From the cell containing the given text, extract its center point as [X, Y] coordinate. 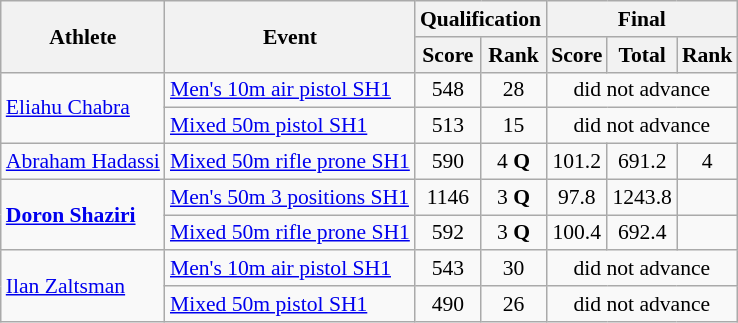
Total [642, 55]
1243.8 [642, 197]
513 [448, 126]
101.2 [576, 162]
Men's 50m 3 positions SH1 [290, 197]
590 [448, 162]
548 [448, 90]
4 [708, 162]
97.8 [576, 197]
100.4 [576, 233]
Abraham Hadassi [83, 162]
692.4 [642, 233]
Athlete [83, 36]
Eliahu Chabra [83, 108]
Qualification [480, 19]
26 [514, 304]
15 [514, 126]
Ilan Zaltsman [83, 286]
Final [642, 19]
490 [448, 304]
Event [290, 36]
691.2 [642, 162]
30 [514, 269]
592 [448, 233]
1146 [448, 197]
4 Q [514, 162]
543 [448, 269]
Doron Shaziri [83, 214]
28 [514, 90]
